From the cell containing the given text, extract its center point as [X, Y] coordinate. 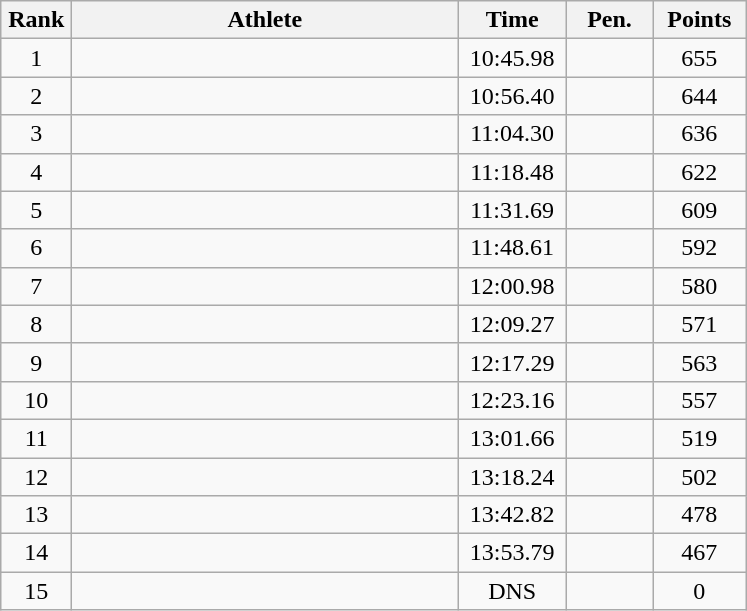
519 [699, 438]
12:00.98 [512, 286]
478 [699, 515]
3 [36, 134]
467 [699, 553]
11:18.48 [512, 172]
13 [36, 515]
15 [36, 591]
12:09.27 [512, 324]
Pen. [609, 20]
DNS [512, 591]
2 [36, 96]
502 [699, 477]
10:56.40 [512, 96]
9 [36, 362]
11 [36, 438]
6 [36, 248]
12 [36, 477]
11:31.69 [512, 210]
655 [699, 58]
563 [699, 362]
13:42.82 [512, 515]
Points [699, 20]
10 [36, 400]
592 [699, 248]
10:45.98 [512, 58]
11:48.61 [512, 248]
5 [36, 210]
13:01.66 [512, 438]
13:53.79 [512, 553]
Time [512, 20]
Rank [36, 20]
14 [36, 553]
13:18.24 [512, 477]
7 [36, 286]
609 [699, 210]
11:04.30 [512, 134]
12:17.29 [512, 362]
0 [699, 591]
644 [699, 96]
12:23.16 [512, 400]
1 [36, 58]
622 [699, 172]
4 [36, 172]
Athlete [265, 20]
571 [699, 324]
580 [699, 286]
8 [36, 324]
636 [699, 134]
557 [699, 400]
